Find where the given text appears and provide that cell's center as (x, y) coordinate. 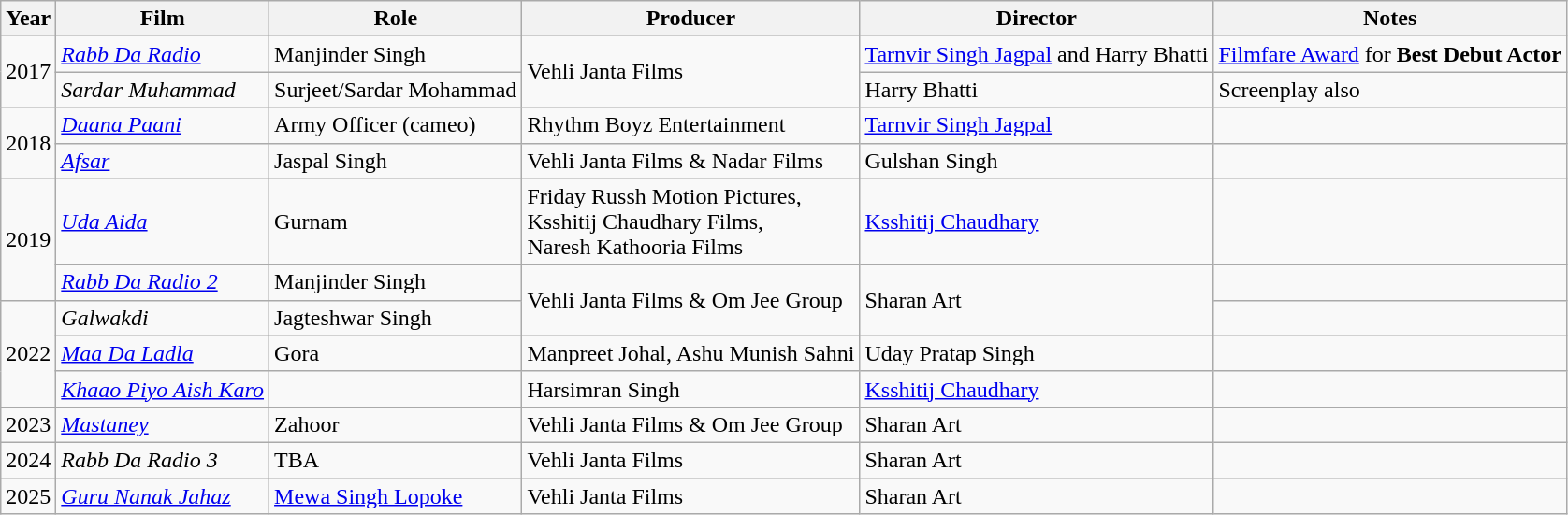
Afsar (163, 161)
Friday Russh Motion Pictures,Ksshitij Chaudhary Films,Naresh Kathooria Films (690, 222)
Gulshan Singh (1037, 161)
Harry Bhatti (1037, 90)
Rhythm Boyz Entertainment (690, 125)
Role (396, 19)
Manpreet Johal, Ashu Munish Sahni (690, 353)
Mewa Singh Lopoke (396, 496)
Gurnam (396, 222)
Maa Da Ladla (163, 353)
Harsimran Singh (690, 389)
2017 (28, 72)
Producer (690, 19)
Daana Paani (163, 125)
Surjeet/Sardar Mohammad (396, 90)
2018 (28, 143)
Rabb Da Radio 2 (163, 282)
TBA (396, 460)
Army Officer (cameo) (396, 125)
Uday Pratap Singh (1037, 353)
Uda Aida (163, 222)
Notes (1390, 19)
Jagteshwar Singh (396, 318)
Rabb Da Radio 3 (163, 460)
Khaao Piyo Aish Karo (163, 389)
2023 (28, 424)
Vehli Janta Films & Nadar Films (690, 161)
Gora (396, 353)
Director (1037, 19)
Screenplay also (1390, 90)
2022 (28, 353)
Zahoor (396, 424)
Year (28, 19)
Galwakdi (163, 318)
Mastaney (163, 424)
2024 (28, 460)
Sardar Muhammad (163, 90)
Film (163, 19)
Tarnvir Singh Jagpal (1037, 125)
Rabb Da Radio (163, 54)
2025 (28, 496)
2019 (28, 239)
Tarnvir Singh Jagpal and Harry Bhatti (1037, 54)
Jaspal Singh (396, 161)
Filmfare Award for Best Debut Actor (1390, 54)
Guru Nanak Jahaz (163, 496)
